Scan for the cell matching the given text and deliver its (x, y) coordinate at center. 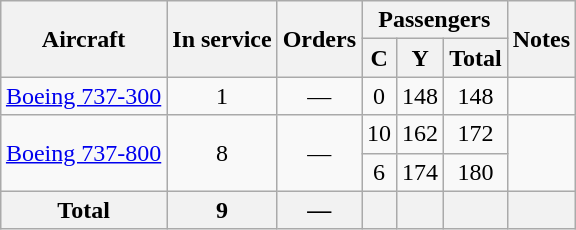
1 (222, 96)
162 (420, 134)
Boeing 737-800 (83, 153)
Y (420, 58)
0 (380, 96)
6 (380, 172)
172 (476, 134)
180 (476, 172)
10 (380, 134)
Passengers (435, 20)
Aircraft (83, 39)
C (380, 58)
9 (222, 210)
In service (222, 39)
174 (420, 172)
Notes (541, 39)
8 (222, 153)
Boeing 737-300 (83, 96)
Orders (319, 39)
